Search for the cell housing the specified text and yield its [x, y] center coordinate. 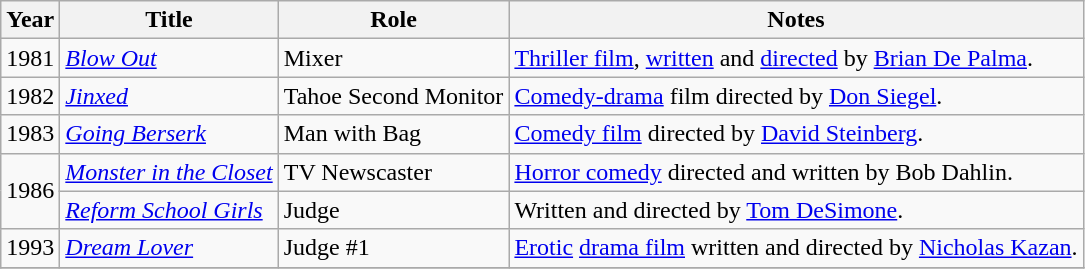
Title [169, 20]
1993 [30, 248]
Horror comedy directed and written by Bob Dahlin. [796, 172]
Blow Out [169, 58]
Judge #1 [394, 248]
TV Newscaster [394, 172]
Comedy film directed by David Steinberg. [796, 134]
Erotic drama film written and directed by Nicholas Kazan. [796, 248]
Jinxed [169, 96]
Judge [394, 210]
Year [30, 20]
Monster in the Closet [169, 172]
Going Berserk [169, 134]
1981 [30, 58]
1983 [30, 134]
Comedy-drama film directed by Don Siegel. [796, 96]
Tahoe Second Monitor [394, 96]
Man with Bag [394, 134]
Reform School Girls [169, 210]
1982 [30, 96]
Notes [796, 20]
1986 [30, 191]
Written and directed by Tom DeSimone. [796, 210]
Role [394, 20]
Mixer [394, 58]
Dream Lover [169, 248]
Thriller film, written and directed by Brian De Palma. [796, 58]
